Output the (X, Y) coordinate of the center of the cell containing the given text.  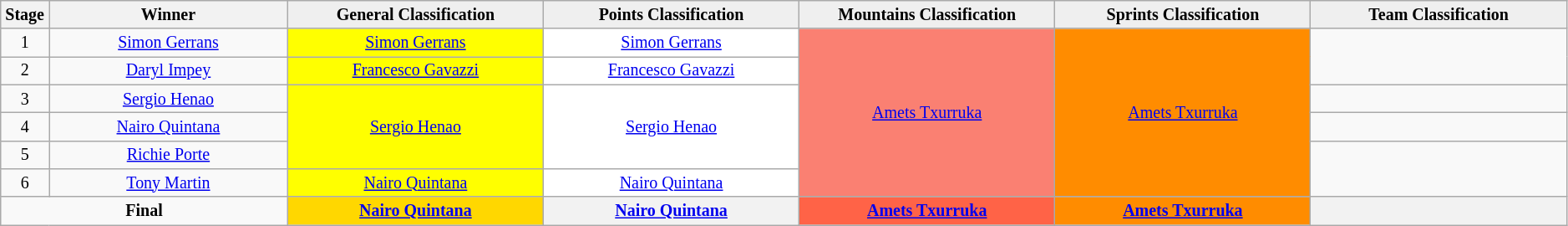
2 (25, 70)
Team Classification (1439, 15)
1 (25, 44)
Tony Martin (169, 182)
Daryl Impey (169, 70)
4 (25, 127)
Richie Porte (169, 154)
Sprints Classification (1183, 15)
Stage (25, 15)
Mountains Classification (927, 15)
6 (25, 182)
Winner (169, 15)
Points Classification (671, 15)
Final (145, 211)
5 (25, 154)
General Classification (415, 15)
3 (25, 99)
